Return the [x, y] coordinate for the center point of the cell that contains the specified text.  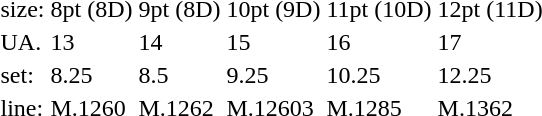
8.25 [92, 75]
13 [92, 42]
9.25 [274, 75]
10.25 [379, 75]
15 [274, 42]
14 [180, 42]
16 [379, 42]
8.5 [180, 75]
